Scan for the cell matching the given text and deliver its [x, y] coordinate at center. 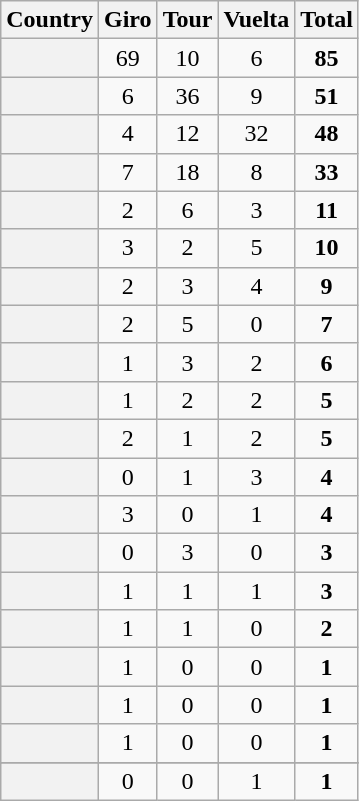
48 [327, 134]
18 [188, 172]
Giro [128, 20]
Country [50, 20]
11 [327, 210]
12 [188, 134]
8 [256, 172]
Total [327, 20]
51 [327, 96]
69 [128, 58]
32 [256, 134]
Tour [188, 20]
85 [327, 58]
33 [327, 172]
36 [188, 96]
Vuelta [256, 20]
